Return (X, Y) of the center of cell containing provided text 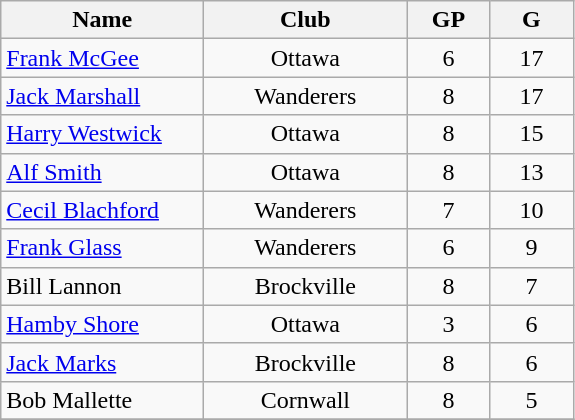
5 (532, 400)
GP (448, 20)
Jack Marshall (102, 96)
Frank Glass (102, 248)
3 (448, 324)
15 (532, 134)
Jack Marks (102, 362)
Hamby Shore (102, 324)
Frank McGee (102, 58)
9 (532, 248)
Club (306, 20)
Cecil Blachford (102, 210)
G (532, 20)
Name (102, 20)
Bob Mallette (102, 400)
Harry Westwick (102, 134)
Bill Lannon (102, 286)
10 (532, 210)
Alf Smith (102, 172)
13 (532, 172)
Cornwall (306, 400)
